Scan for the cell matching the given text and deliver its (X, Y) coordinate at center. 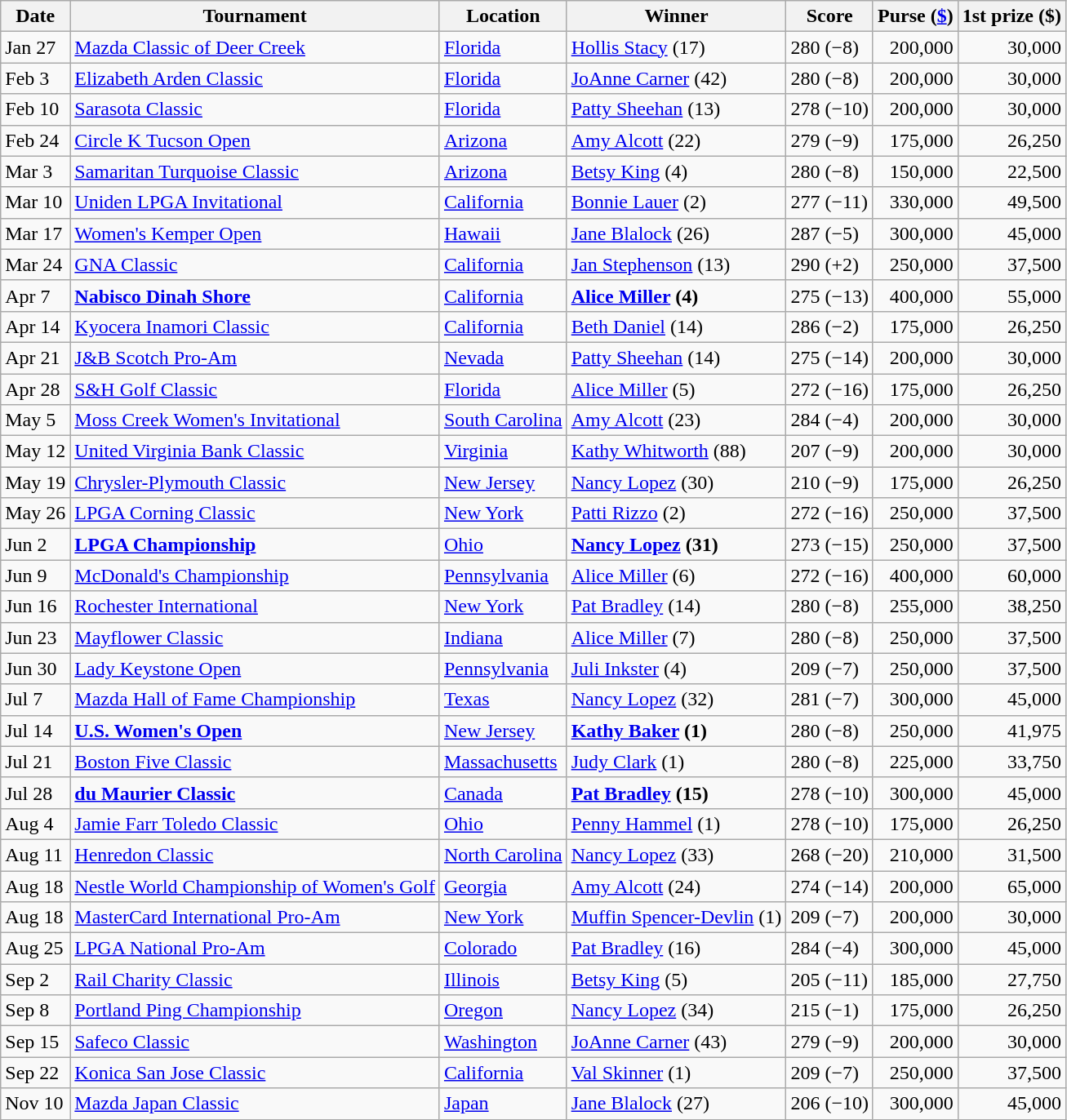
Lady Keystone Open (255, 669)
May 26 (36, 513)
Aug 11 (36, 855)
Penny Hammel (1) (676, 824)
Val Skinner (1) (676, 1073)
Alice Miller (5) (676, 389)
Jul 21 (36, 762)
185,000 (915, 980)
May 12 (36, 451)
GNA Classic (255, 264)
Mar 10 (36, 202)
May 19 (36, 482)
Betsy King (4) (676, 171)
274 (−14) (829, 886)
Mayflower Classic (255, 638)
Georgia (503, 886)
Oregon (503, 1011)
Amy Alcott (22) (676, 140)
Apr 7 (36, 296)
Jun 30 (36, 669)
Feb 10 (36, 109)
33,750 (1011, 762)
United Virginia Bank Classic (255, 451)
Virginia (503, 451)
May 5 (36, 420)
Purse ($) (915, 16)
Nov 10 (36, 1104)
287 (−5) (829, 233)
Score (829, 16)
Feb 3 (36, 78)
Mar 17 (36, 233)
277 (−11) (829, 202)
Jane Blalock (26) (676, 233)
275 (−13) (829, 296)
Nevada (503, 358)
Mazda Hall of Fame Championship (255, 700)
Safeco Classic (255, 1042)
Judy Clark (1) (676, 762)
Elizabeth Arden Classic (255, 78)
Nabisco Dinah Shore (255, 296)
Portland Ping Championship (255, 1011)
Hollis Stacy (17) (676, 47)
Japan (503, 1104)
Nancy Lopez (31) (676, 544)
Mazda Classic of Deer Creek (255, 47)
281 (−7) (829, 700)
Illinois (503, 980)
Massachusetts (503, 762)
22,500 (1011, 171)
U.S. Women's Open (255, 731)
Washington (503, 1042)
Alice Miller (4) (676, 296)
Women's Kemper Open (255, 233)
Location (503, 16)
Nancy Lopez (33) (676, 855)
Amy Alcott (23) (676, 420)
207 (−9) (829, 451)
Canada (503, 793)
41,975 (1011, 731)
Nancy Lopez (34) (676, 1011)
Alice Miller (6) (676, 576)
South Carolina (503, 420)
27,750 (1011, 980)
Aug 25 (36, 949)
Tournament (255, 16)
Jun 2 (36, 544)
Jane Blalock (27) (676, 1104)
210 (−9) (829, 482)
290 (+2) (829, 264)
49,500 (1011, 202)
Jan 27 (36, 47)
Jun 16 (36, 607)
Amy Alcott (24) (676, 886)
Mar 3 (36, 171)
Apr 21 (36, 358)
Feb 24 (36, 140)
268 (−20) (829, 855)
Circle K Tucson Open (255, 140)
Patty Sheehan (14) (676, 358)
Sep 15 (36, 1042)
Henredon Classic (255, 855)
Rochester International (255, 607)
Hawaii (503, 233)
Apr 14 (36, 327)
Jul 28 (36, 793)
Nestle World Championship of Women's Golf (255, 886)
Rail Charity Classic (255, 980)
Moss Creek Women's Invitational (255, 420)
Nancy Lopez (32) (676, 700)
Nancy Lopez (30) (676, 482)
Pat Bradley (15) (676, 793)
150,000 (915, 171)
Muffin Spencer-Devlin (1) (676, 918)
Boston Five Classic (255, 762)
Jun 23 (36, 638)
Patti Rizzo (2) (676, 513)
Kathy Whitworth (88) (676, 451)
Colorado (503, 949)
Winner (676, 16)
55,000 (1011, 296)
Mazda Japan Classic (255, 1104)
273 (−15) (829, 544)
Jamie Farr Toledo Classic (255, 824)
Bonnie Lauer (2) (676, 202)
275 (−14) (829, 358)
255,000 (915, 607)
Samaritan Turquoise Classic (255, 171)
Texas (503, 700)
Alice Miller (7) (676, 638)
286 (−2) (829, 327)
215 (−1) (829, 1011)
Mar 24 (36, 264)
Patty Sheehan (13) (676, 109)
McDonald's Championship (255, 576)
Pat Bradley (14) (676, 607)
225,000 (915, 762)
Jul 14 (36, 731)
Kathy Baker (1) (676, 731)
60,000 (1011, 576)
Apr 28 (36, 389)
Konica San Jose Classic (255, 1073)
Sarasota Classic (255, 109)
Uniden LPGA Invitational (255, 202)
Pat Bradley (16) (676, 949)
330,000 (915, 202)
Sep 22 (36, 1073)
Jan Stephenson (13) (676, 264)
Chrysler-Plymouth Classic (255, 482)
du Maurier Classic (255, 793)
Juli Inkster (4) (676, 669)
65,000 (1011, 886)
205 (−11) (829, 980)
38,250 (1011, 607)
S&H Golf Classic (255, 389)
MasterCard International Pro-Am (255, 918)
Beth Daniel (14) (676, 327)
Aug 4 (36, 824)
Betsy King (5) (676, 980)
North Carolina (503, 855)
210,000 (915, 855)
JoAnne Carner (43) (676, 1042)
LPGA National Pro-Am (255, 949)
JoAnne Carner (42) (676, 78)
31,500 (1011, 855)
J&B Scotch Pro-Am (255, 358)
Sep 8 (36, 1011)
Sep 2 (36, 980)
1st prize ($) (1011, 16)
LPGA Championship (255, 544)
Jun 9 (36, 576)
Kyocera Inamori Classic (255, 327)
Jul 7 (36, 700)
LPGA Corning Classic (255, 513)
Date (36, 16)
206 (−10) (829, 1104)
Indiana (503, 638)
